Find where the given text appears and provide that cell's center as [x, y] coordinate. 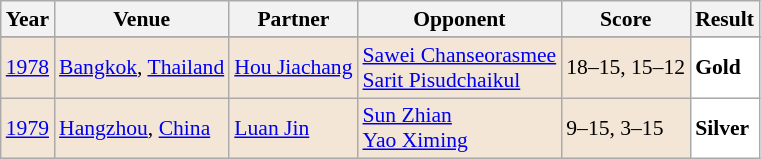
9–15, 3–15 [626, 128]
Opponent [459, 19]
Sun Zhian Yao Ximing [459, 128]
18–15, 15–12 [626, 68]
1979 [28, 128]
Hou Jiachang [293, 68]
Silver [724, 128]
Result [724, 19]
Score [626, 19]
1978 [28, 68]
Sawei Chanseorasmee Sarit Pisudchaikul [459, 68]
Gold [724, 68]
Venue [142, 19]
Hangzhou, China [142, 128]
Partner [293, 19]
Year [28, 19]
Luan Jin [293, 128]
Bangkok, Thailand [142, 68]
